Return the [x, y] coordinate for the center point of the cell that contains the specified text.  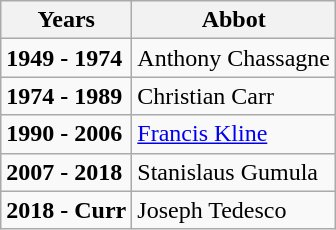
2007 - 2018 [66, 172]
Stanislaus Gumula [234, 172]
1990 - 2006 [66, 134]
Years [66, 20]
1949 - 1974 [66, 58]
Francis Kline [234, 134]
2018 - Curr [66, 210]
1974 - 1989 [66, 96]
Christian Carr [234, 96]
Anthony Chassagne [234, 58]
Joseph Tedesco [234, 210]
Abbot [234, 20]
